Output the [x, y] coordinate of the center of the cell containing the given text.  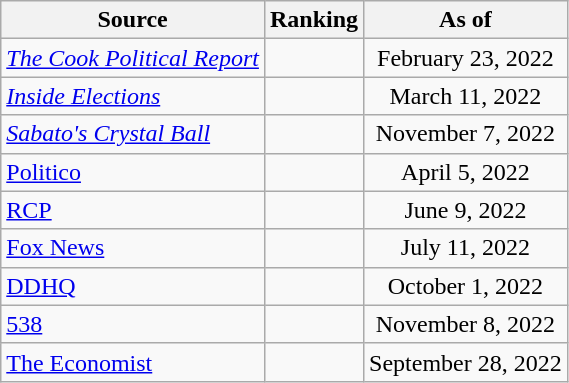
February 23, 2022 [466, 58]
November 7, 2022 [466, 134]
September 28, 2022 [466, 362]
July 11, 2022 [466, 248]
Fox News [133, 248]
RCP [133, 210]
October 1, 2022 [466, 286]
DDHQ [133, 286]
538 [133, 324]
March 11, 2022 [466, 96]
November 8, 2022 [466, 324]
Source [133, 20]
The Economist [133, 362]
Inside Elections [133, 96]
Ranking [314, 20]
April 5, 2022 [466, 172]
Sabato's Crystal Ball [133, 134]
The Cook Political Report [133, 58]
Politico [133, 172]
As of [466, 20]
June 9, 2022 [466, 210]
